Capture the cell that displays the provided text and extract its [X, Y] central coordinate. 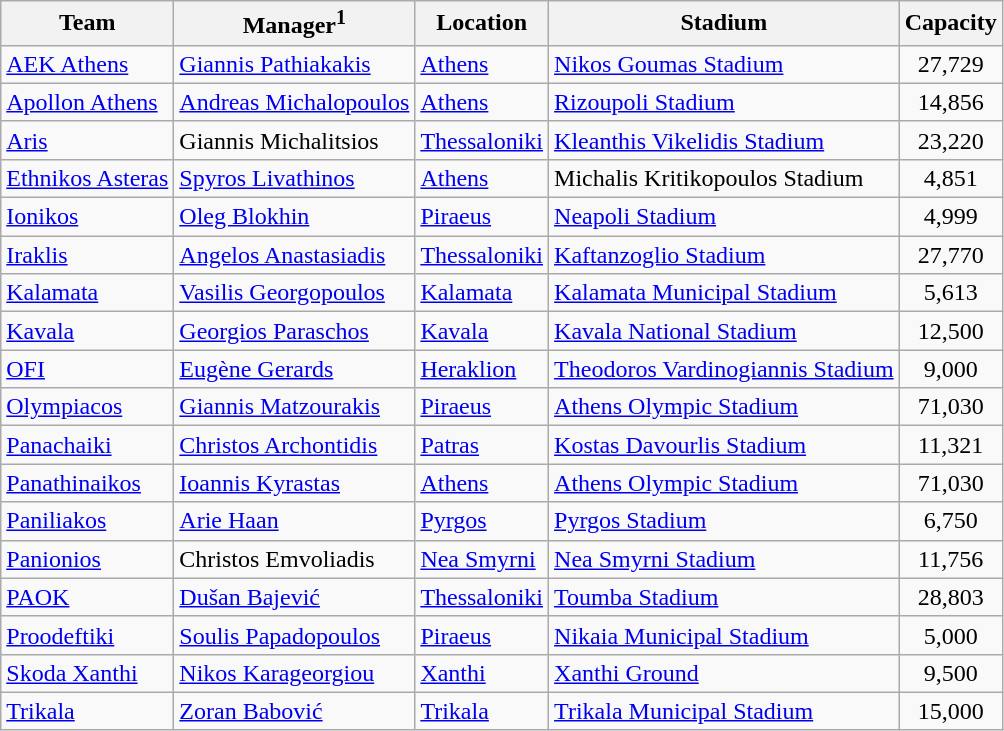
Kleanthis Vikelidis Stadium [724, 140]
4,851 [950, 178]
11,756 [950, 559]
11,321 [950, 445]
Paniliakos [88, 521]
27,770 [950, 255]
Ionikos [88, 217]
15,000 [950, 711]
Panachaiki [88, 445]
Patras [482, 445]
Giannis Pathiakakis [294, 64]
Nikos Karageorgiou [294, 673]
Zoran Babović [294, 711]
Kostas Davourlis Stadium [724, 445]
Ioannis Kyrastas [294, 483]
Pyrgos [482, 521]
Capacity [950, 24]
Spyros Livathinos [294, 178]
9,500 [950, 673]
Panathinaikos [88, 483]
Georgios Paraschos [294, 331]
Panionios [88, 559]
Ethnikos Asteras [88, 178]
Nea Smyrni Stadium [724, 559]
14,856 [950, 102]
Xanthi Ground [724, 673]
Proodeftiki [88, 635]
12,500 [950, 331]
Giannis Matzourakis [294, 407]
Skoda Xanthi [88, 673]
Nea Smyrni [482, 559]
Nikaia Municipal Stadium [724, 635]
27,729 [950, 64]
Michalis Kritikopoulos Stadium [724, 178]
AEK Athens [88, 64]
Arie Haan [294, 521]
Olympiacos [88, 407]
23,220 [950, 140]
6,750 [950, 521]
Neapoli Stadium [724, 217]
Kaftanzoglio Stadium [724, 255]
Soulis Papadopoulos [294, 635]
Oleg Blokhin [294, 217]
Vasilis Georgopoulos [294, 293]
Angelos Anastasiadis [294, 255]
Rizoupoli Stadium [724, 102]
5,613 [950, 293]
Team [88, 24]
4,999 [950, 217]
Andreas Michalopoulos [294, 102]
Aris [88, 140]
Trikala Municipal Stadium [724, 711]
5,000 [950, 635]
Giannis Michalitsios [294, 140]
Dušan Bajević [294, 597]
Kavala National Stadium [724, 331]
Stadium [724, 24]
Toumba Stadium [724, 597]
Xanthi [482, 673]
PAOK [88, 597]
Nikos Goumas Stadium [724, 64]
9,000 [950, 369]
Heraklion [482, 369]
Christos Emvoliadis [294, 559]
Iraklis [88, 255]
Pyrgos Stadium [724, 521]
Manager1 [294, 24]
Location [482, 24]
Eugène Gerards [294, 369]
OFI [88, 369]
Apollon Athens [88, 102]
28,803 [950, 597]
Kalamata Municipal Stadium [724, 293]
Christos Archontidis [294, 445]
Theodoros Vardinogiannis Stadium [724, 369]
